Return (x, y) of the center of cell containing provided text 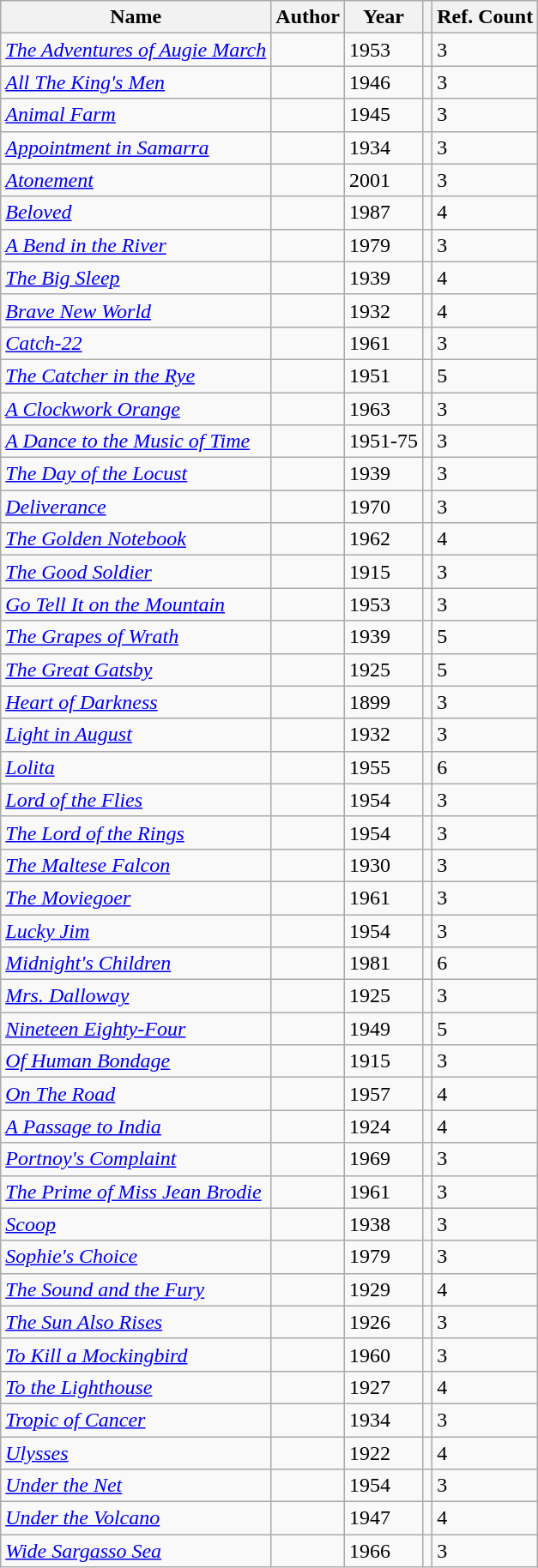
1926 (384, 1322)
The Prime of Miss Jean Brodie (136, 1192)
1951 (384, 375)
1962 (384, 539)
The Lord of the Rings (136, 832)
1981 (384, 964)
All The King's Men (136, 82)
1930 (384, 865)
Of Human Bondage (136, 1061)
Nineteen Eighty-Four (136, 1029)
The Sun Also Rises (136, 1322)
2001 (384, 180)
Catch-22 (136, 343)
Brave New World (136, 310)
1969 (384, 1159)
Wide Sargasso Sea (136, 1551)
Ref. Count (486, 17)
1938 (384, 1224)
A Bend in the River (136, 245)
Lucky Jim (136, 930)
The Catcher in the Rye (136, 375)
1922 (384, 1453)
Under the Net (136, 1486)
Year (384, 17)
Lolita (136, 767)
1970 (384, 507)
Tropic of Cancer (136, 1420)
The Grapes of Wrath (136, 637)
1955 (384, 767)
1946 (384, 82)
The Day of the Locust (136, 474)
1957 (384, 1094)
Portnoy's Complaint (136, 1159)
Beloved (136, 213)
Author (308, 17)
The Big Sleep (136, 278)
Under the Volcano (136, 1518)
Name (136, 17)
The Good Soldier (136, 572)
Midnight's Children (136, 964)
Lord of the Flies (136, 800)
Sophie's Choice (136, 1257)
Animal Farm (136, 115)
The Adventures of Augie March (136, 50)
The Great Gatsby (136, 670)
A Clockwork Orange (136, 409)
A Dance to the Music of Time (136, 442)
1929 (384, 1289)
The Moviegoer (136, 898)
Light in August (136, 735)
Appointment in Samarra (136, 147)
1987 (384, 213)
Scoop (136, 1224)
1949 (384, 1029)
1924 (384, 1126)
On The Road (136, 1094)
The Golden Notebook (136, 539)
A Passage to India (136, 1126)
Heart of Darkness (136, 702)
The Maltese Falcon (136, 865)
The Sound and the Fury (136, 1289)
1960 (384, 1355)
1947 (384, 1518)
Mrs. Dalloway (136, 996)
1927 (384, 1387)
Ulysses (136, 1453)
To the Lighthouse (136, 1387)
Go Tell It on the Mountain (136, 604)
Deliverance (136, 507)
1945 (384, 115)
Atonement (136, 180)
1963 (384, 409)
To Kill a Mockingbird (136, 1355)
1951-75 (384, 442)
1899 (384, 702)
1966 (384, 1551)
